Output the [X, Y] coordinate of the center of the cell containing the given text.  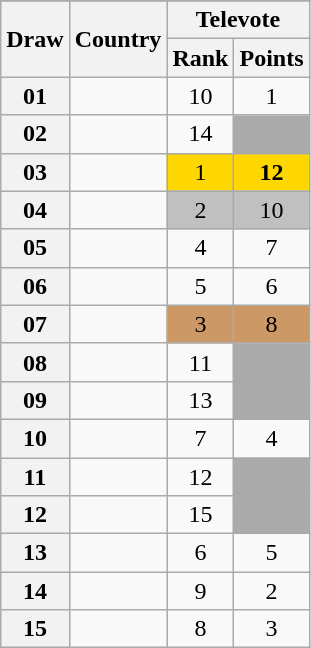
04 [35, 210]
Points [272, 58]
03 [35, 172]
09 [35, 400]
06 [35, 286]
Televote [238, 20]
Country [118, 39]
05 [35, 248]
01 [35, 96]
02 [35, 134]
Draw [35, 39]
08 [35, 362]
Rank [200, 58]
9 [200, 591]
07 [35, 324]
